Detect which cell encompasses the target text, then output its (X, Y) center coordinate. 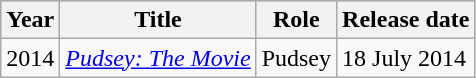
Year (30, 20)
2014 (30, 58)
Role (296, 20)
Pudsey: The Movie (158, 58)
Release date (406, 20)
Title (158, 20)
Pudsey (296, 58)
18 July 2014 (406, 58)
